Extract the [X, Y] coordinate from the center of the cell holding the provided text.  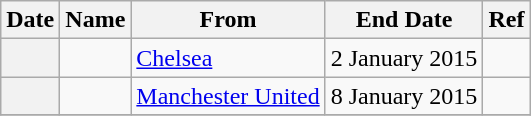
8 January 2015 [404, 96]
Date [30, 20]
Ref [506, 20]
End Date [404, 20]
From [228, 20]
2 January 2015 [404, 58]
Chelsea [228, 58]
Manchester United [228, 96]
Name [96, 20]
